From the cell containing the given text, extract its center point as (X, Y) coordinate. 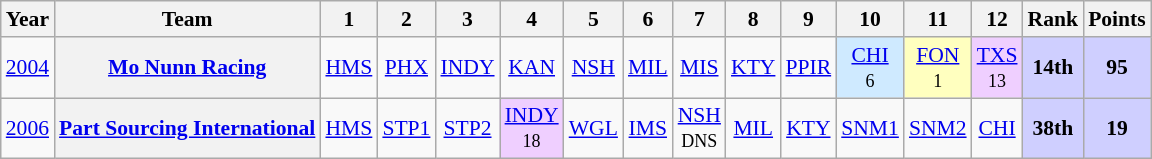
2004 (28, 68)
MIS (700, 68)
11 (938, 19)
PPIR (808, 68)
95 (1117, 68)
12 (998, 19)
9 (808, 19)
3 (467, 19)
NSH (594, 68)
PHX (406, 68)
14th (1054, 68)
Rank (1054, 19)
Year (28, 19)
IMS (648, 128)
INDY18 (532, 128)
WGL (594, 128)
FON1 (938, 68)
Points (1117, 19)
8 (753, 19)
SNM2 (938, 128)
KAN (532, 68)
SNM1 (870, 128)
INDY (467, 68)
2006 (28, 128)
4 (532, 19)
38th (1054, 128)
2 (406, 19)
1 (348, 19)
TXS13 (998, 68)
19 (1117, 128)
CHI6 (870, 68)
10 (870, 19)
Part Sourcing International (187, 128)
NSHDNS (700, 128)
6 (648, 19)
STP1 (406, 128)
STP2 (467, 128)
Mo Nunn Racing (187, 68)
Team (187, 19)
CHI (998, 128)
7 (700, 19)
5 (594, 19)
